Return [x, y] of the center of cell containing provided text 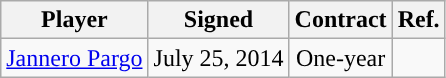
July 25, 2014 [218, 58]
Contract [340, 20]
One-year [340, 58]
Signed [218, 20]
Player [74, 20]
Jannero Pargo [74, 58]
Ref. [418, 20]
